For the text-containing cell, return its midpoint in [x, y] coordinate format. 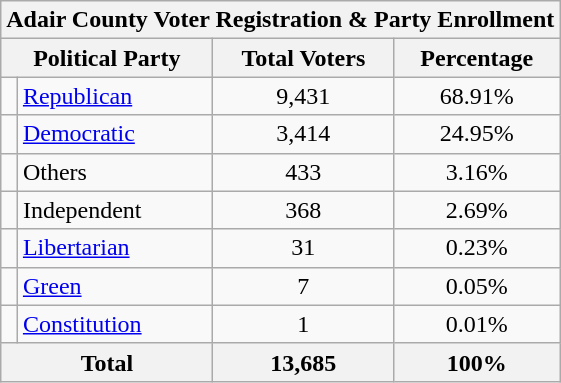
Green [115, 286]
Percentage [477, 58]
Others [115, 172]
Constitution [115, 324]
7 [304, 286]
68.91% [477, 96]
433 [304, 172]
9,431 [304, 96]
Total [107, 362]
3.16% [477, 172]
368 [304, 210]
1 [304, 324]
0.05% [477, 286]
24.95% [477, 134]
Democratic [115, 134]
Independent [115, 210]
Republican [115, 96]
Total Voters [304, 58]
Adair County Voter Registration & Party Enrollment [280, 20]
Political Party [107, 58]
31 [304, 248]
0.23% [477, 248]
2.69% [477, 210]
13,685 [304, 362]
3,414 [304, 134]
Libertarian [115, 248]
0.01% [477, 324]
100% [477, 362]
